Provide the [X, Y] coordinate of the cell's center where the given text is located.  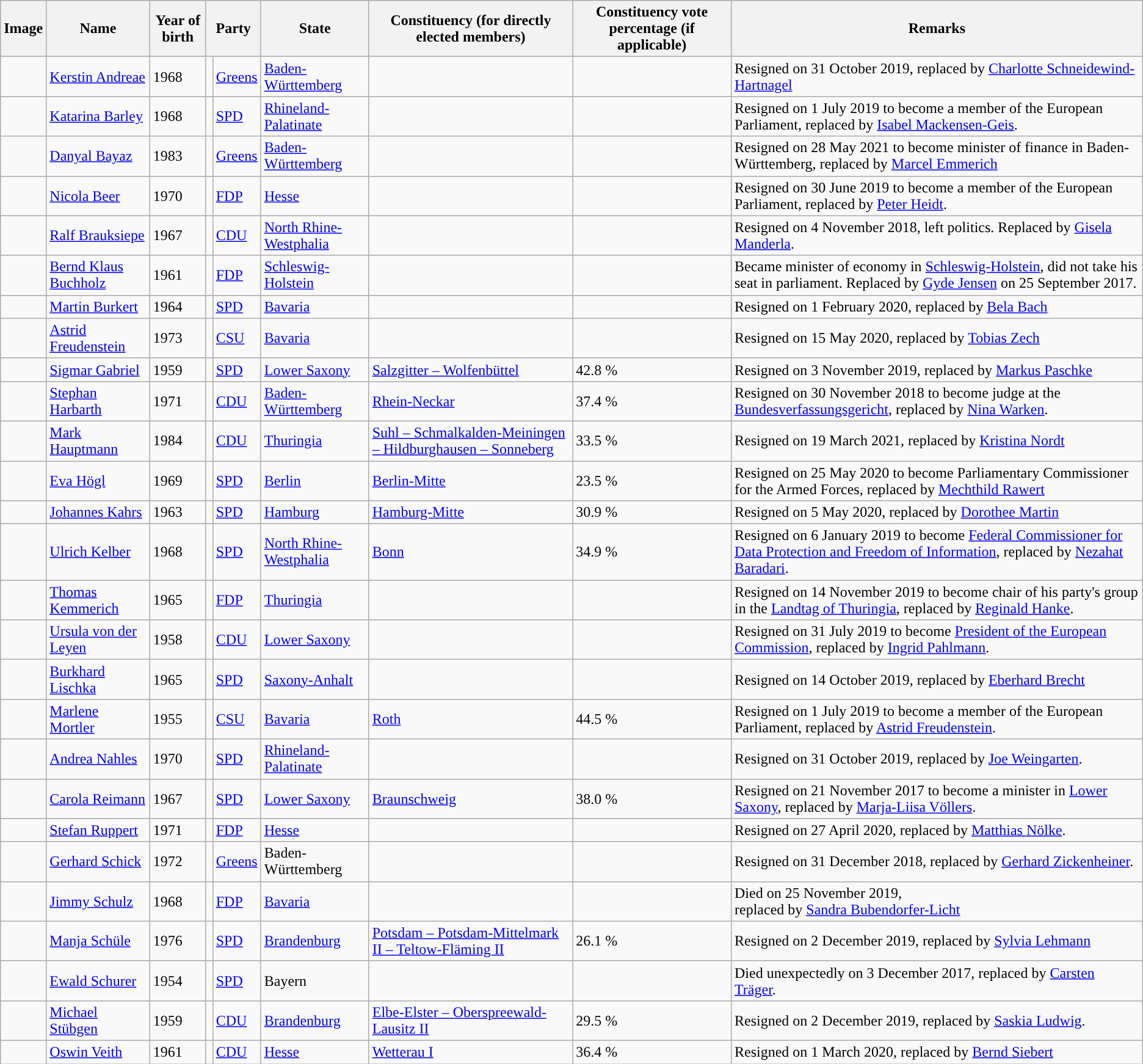
Marlene Mortler [98, 720]
Hamburg [315, 512]
Party [233, 29]
1963 [178, 512]
Constituency (for directly elected members) [470, 29]
26.1 % [652, 941]
State [315, 29]
42.8 % [652, 370]
Potsdam – Potsdam-Mittelmark II – Teltow-Fläming II [470, 941]
Jimmy Schulz [98, 902]
Berlin-Mitte [470, 480]
Image [23, 29]
29.5 % [652, 1020]
Resigned on 1 July 2019 to become a member of the European Parliament, replaced by Astrid Freudenstein. [937, 720]
Resigned on 25 May 2020 to become Parliamentary Commissioner for the Armed Forces, replaced by Mechthild Rawert [937, 480]
Name [98, 29]
1958 [178, 640]
Resigned on 5 May 2020, replaced by Dorothee Martin [937, 512]
Gerhard Schick [98, 861]
Resigned on 31 October 2019, replaced by Charlotte Schneidewind-Hartnagel [937, 77]
1973 [178, 338]
Resigned on 14 October 2019, replaced by Eberhard Brecht [937, 679]
Saxony-Anhalt [315, 679]
Died unexpectedly on 3 December 2017, replaced by Carsten Träger. [937, 981]
Nicola Beer [98, 195]
Schleswig-Holstein [315, 275]
Suhl – Schmalkalden-Meiningen – Hildburghausen – Sonneberg [470, 441]
Michael Stübgen [98, 1020]
Resigned on 15 May 2020, replaced by Tobias Zech [937, 338]
1983 [178, 156]
Mark Hauptmann [98, 441]
Kerstin Andreae [98, 77]
Resigned on 30 November 2018 to become judge at the Bundesverfassungsgericht, replaced by Nina Warken. [937, 401]
Became minister of economy in Schleswig-Holstein, did not take his seat in parliament. Replaced by Gyde Jensen on 25 September 2017. [937, 275]
1976 [178, 941]
Resigned on 2 December 2019, replaced by Sylvia Lehmann [937, 941]
Resigned on 31 October 2019, replaced by Joe Weingarten. [937, 759]
Katarina Barley [98, 116]
1955 [178, 720]
Resigned on 14 November 2019 to become chair of his party's group in the Landtag of Thuringia, replaced by Reginald Hanke. [937, 600]
Resigned on 2 December 2019, replaced by Saskia Ludwig. [937, 1020]
1984 [178, 441]
Braunschweig [470, 799]
Wetterau I [470, 1052]
Year of birth [178, 29]
Eva Högl [98, 480]
Bayern [315, 981]
Died on 25 November 2019,replaced by Sandra Bubendorfer-Licht [937, 902]
36.4 % [652, 1052]
Constituency vote percentage (if applicable) [652, 29]
Resigned on 19 March 2021, replaced by Kristina Nordt [937, 441]
Ursula von der Leyen [98, 640]
Resigned on 1 February 2020, replaced by Bela Bach [937, 307]
Astrid Freudenstein [98, 338]
Remarks [937, 29]
Burkhard Lischka [98, 679]
Resigned on 6 January 2019 to become Federal Commissioner for Data Protection and Freedom of Information, replaced by Nezahat Baradari. [937, 552]
Resigned on 28 May 2021 to become minister of finance in Baden-Württemberg, replaced by Marcel Emmerich [937, 156]
38.0 % [652, 799]
Berlin [315, 480]
Roth [470, 720]
Elbe-Elster – Oberspreewald-Lausitz II [470, 1020]
37.4 % [652, 401]
Rhein-Neckar [470, 401]
Resigned on 1 July 2019 to become a member of the European Parliament, replaced by Isabel Mackensen-Geis. [937, 116]
Resigned on 1 March 2020, replaced by Bernd Siebert [937, 1052]
30.9 % [652, 512]
Resigned on 4 November 2018, left politics. Replaced by Gisela Manderla. [937, 236]
Resigned on 31 December 2018, replaced by Gerhard Zickenheiner. [937, 861]
Oswin Veith [98, 1052]
Bonn [470, 552]
Resigned on 21 November 2017 to become a minister in Lower Saxony, replaced by Marja-Liisa Völlers. [937, 799]
Martin Burkert [98, 307]
34.9 % [652, 552]
Stefan Ruppert [98, 830]
1954 [178, 981]
44.5 % [652, 720]
Ewald Schurer [98, 981]
Resigned on 27 April 2020, replaced by Matthias Nölke. [937, 830]
Salzgitter – Wolfenbüttel [470, 370]
Sigmar Gabriel [98, 370]
1964 [178, 307]
Manja Schüle [98, 941]
1972 [178, 861]
1969 [178, 480]
Resigned on 31 July 2019 to become President of the European Commission, replaced by Ingrid Pahlmann. [937, 640]
Ulrich Kelber [98, 552]
Ralf Brauksiepe [98, 236]
Danyal Bayaz [98, 156]
Bernd Klaus Buchholz [98, 275]
Thomas Kemmerich [98, 600]
Johannes Kahrs [98, 512]
Carola Reimann [98, 799]
23.5 % [652, 480]
Resigned on 3 November 2019, replaced by Markus Paschke [937, 370]
Stephan Harbarth [98, 401]
Andrea Nahles [98, 759]
33.5 % [652, 441]
Hamburg-Mitte [470, 512]
Resigned on 30 June 2019 to become a member of the European Parliament, replaced by Peter Heidt. [937, 195]
